From the cell containing the given text, extract its center point as [X, Y] coordinate. 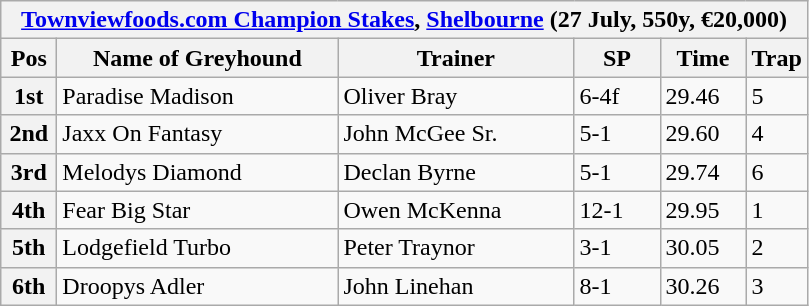
4th [29, 210]
29.74 [703, 172]
Melodys Diamond [198, 172]
John McGee Sr. [456, 134]
29.95 [703, 210]
8-1 [617, 286]
3rd [29, 172]
29.46 [703, 96]
1 [776, 210]
Lodgefield Turbo [198, 248]
Name of Greyhound [198, 58]
Droopys Adler [198, 286]
5th [29, 248]
3-1 [617, 248]
12-1 [617, 210]
6th [29, 286]
Jaxx On Fantasy [198, 134]
2nd [29, 134]
Oliver Bray [456, 96]
5 [776, 96]
Declan Byrne [456, 172]
Fear Big Star [198, 210]
1st [29, 96]
SP [617, 58]
Trainer [456, 58]
2 [776, 248]
Owen McKenna [456, 210]
30.05 [703, 248]
Pos [29, 58]
6-4f [617, 96]
Peter Traynor [456, 248]
4 [776, 134]
Trap [776, 58]
John Linehan [456, 286]
6 [776, 172]
Townviewfoods.com Champion Stakes, Shelbourne (27 July, 550y, €20,000) [404, 20]
30.26 [703, 286]
Time [703, 58]
29.60 [703, 134]
3 [776, 286]
Paradise Madison [198, 96]
